From the cell containing the given text, extract its center point as (x, y) coordinate. 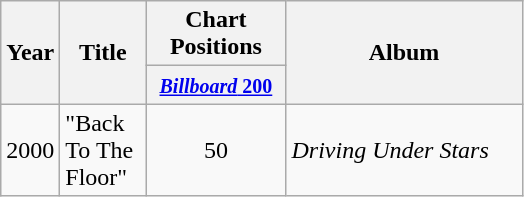
Title (103, 52)
Driving Under Stars (404, 150)
50 (216, 150)
Chart Positions (216, 34)
Billboard 200 (216, 85)
2000 (30, 150)
Year (30, 52)
"Back To The Floor" (103, 150)
Album (404, 52)
